Return the (X, Y) coordinate for the center point of the cell that contains the specified text.  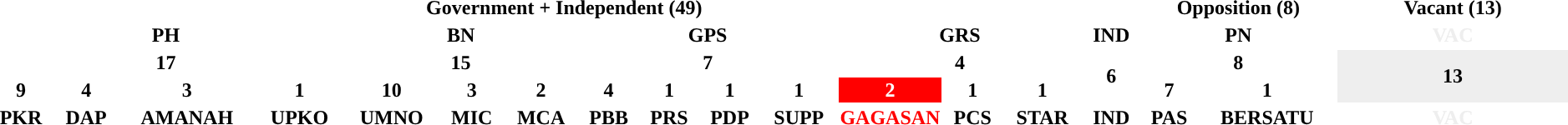
GRS (960, 35)
PN (1239, 35)
15 (461, 62)
IND (1111, 35)
BN (461, 35)
10 (392, 90)
6 (1111, 77)
VAC (1453, 35)
8 (1239, 62)
13 (1453, 77)
GPS (708, 35)
